Find where the given text appears and provide that cell's center as (x, y) coordinate. 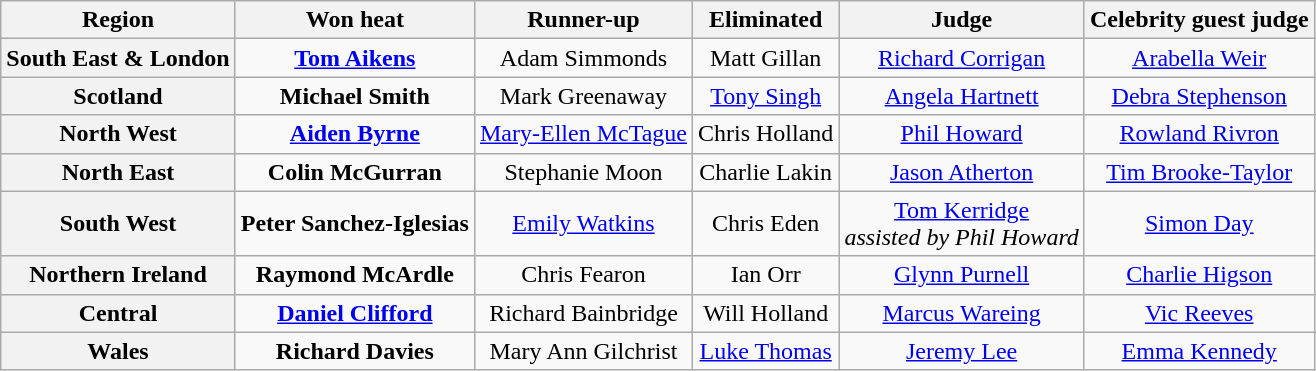
North West (118, 134)
Tim Brooke-Taylor (1199, 172)
South East & London (118, 58)
Wales (118, 351)
Rowland Rivron (1199, 134)
Colin McGurran (354, 172)
Won heat (354, 20)
Runner-up (583, 20)
Tom Kerridgeassisted by Phil Howard (962, 224)
Charlie Higson (1199, 275)
South West (118, 224)
Aiden Byrne (354, 134)
Daniel Clifford (354, 313)
Region (118, 20)
Jason Atherton (962, 172)
Phil Howard (962, 134)
Central (118, 313)
Chris Holland (765, 134)
Raymond McArdle (354, 275)
Ian Orr (765, 275)
Mark Greenaway (583, 96)
Luke Thomas (765, 351)
Marcus Wareing (962, 313)
Judge (962, 20)
Simon Day (1199, 224)
North East (118, 172)
Chris Fearon (583, 275)
Richard Davies (354, 351)
Tom Aikens (354, 58)
Angela Hartnett (962, 96)
Celebrity guest judge (1199, 20)
Emma Kennedy (1199, 351)
Mary-Ellen McTague (583, 134)
Scotland (118, 96)
Mary Ann Gilchrist (583, 351)
Vic Reeves (1199, 313)
Richard Bainbridge (583, 313)
Eliminated (765, 20)
Glynn Purnell (962, 275)
Charlie Lakin (765, 172)
Chris Eden (765, 224)
Debra Stephenson (1199, 96)
Richard Corrigan (962, 58)
Michael Smith (354, 96)
Adam Simmonds (583, 58)
Emily Watkins (583, 224)
Matt Gillan (765, 58)
Will Holland (765, 313)
Arabella Weir (1199, 58)
Stephanie Moon (583, 172)
Tony Singh (765, 96)
Peter Sanchez-Iglesias (354, 224)
Jeremy Lee (962, 351)
Northern Ireland (118, 275)
